Identify which cell holds the provided text, then report its (x, y) central coordinate. 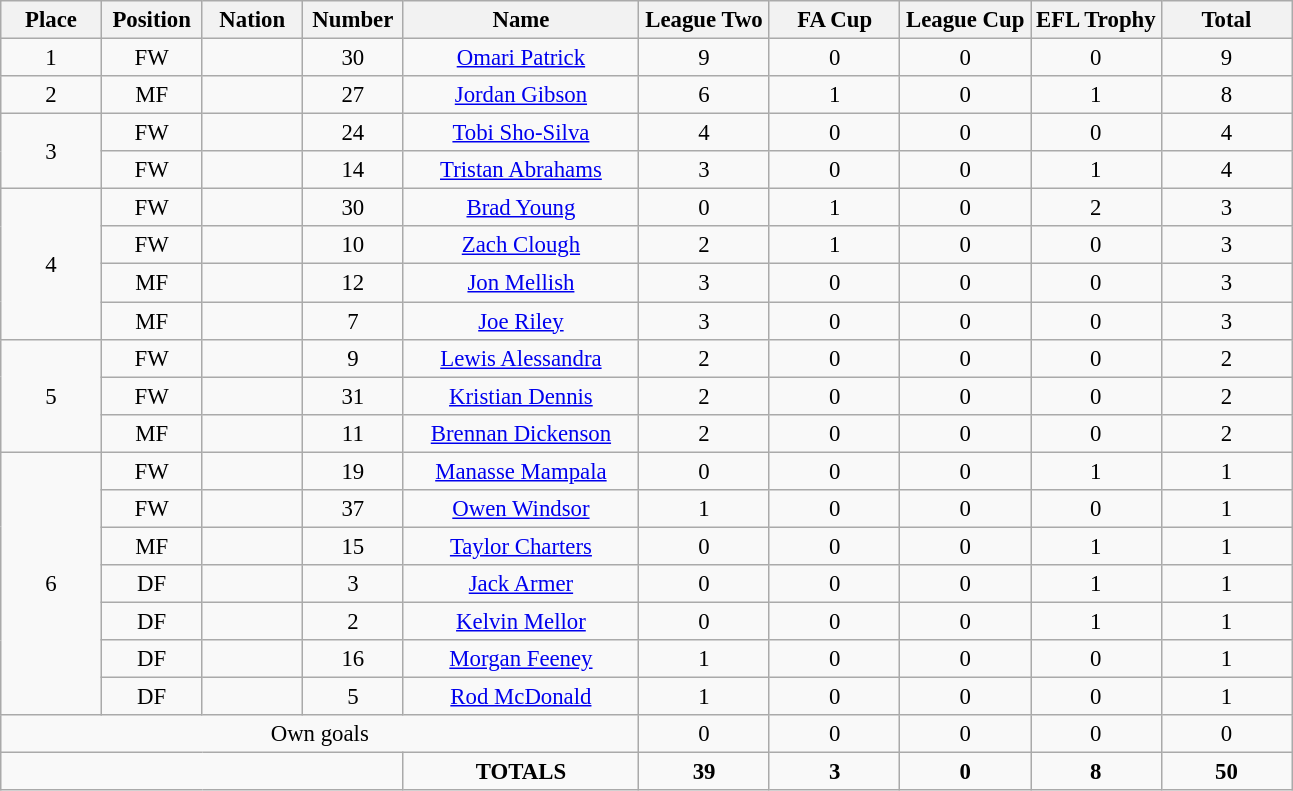
Brennan Dickenson (521, 433)
12 (354, 283)
Name (521, 20)
Number (354, 20)
FA Cup (834, 20)
Jack Armer (521, 584)
Brad Young (521, 208)
31 (354, 396)
Total (1226, 20)
Rod McDonald (521, 697)
Jon Mellish (521, 283)
27 (354, 95)
League Cup (966, 20)
15 (354, 546)
Position (152, 20)
14 (354, 170)
10 (354, 245)
Jordan Gibson (521, 95)
11 (354, 433)
Morgan Feeney (521, 659)
League Two (704, 20)
Tobi Sho-Silva (521, 133)
Taylor Charters (521, 546)
Own goals (320, 734)
16 (354, 659)
Manasse Mampala (521, 471)
Omari Patrick (521, 58)
24 (354, 133)
Lewis Alessandra (521, 358)
TOTALS (521, 772)
39 (704, 772)
Owen Windsor (521, 509)
Nation (252, 20)
Joe Riley (521, 321)
19 (354, 471)
EFL Trophy (1096, 20)
Kelvin Mellor (521, 621)
Place (52, 20)
Kristian Dennis (521, 396)
Tristan Abrahams (521, 170)
7 (354, 321)
37 (354, 509)
Zach Clough (521, 245)
50 (1226, 772)
